For the text-containing cell, return its midpoint in (x, y) coordinate format. 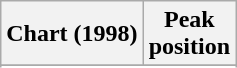
Peakposition (189, 34)
Chart (1998) (72, 34)
